Capture the cell that displays the provided text and extract its [x, y] central coordinate. 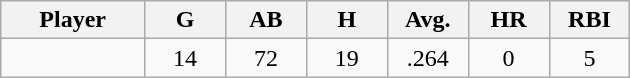
RBI [590, 20]
0 [508, 58]
14 [186, 58]
Avg. [428, 20]
72 [266, 58]
G [186, 20]
AB [266, 20]
Player [73, 20]
HR [508, 20]
H [346, 20]
19 [346, 58]
5 [590, 58]
.264 [428, 58]
